Capture the cell that displays the provided text and extract its (X, Y) central coordinate. 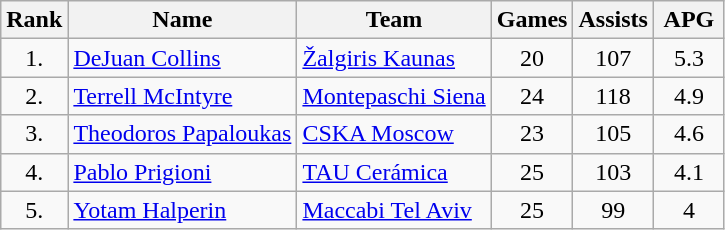
24 (532, 96)
99 (613, 210)
APG (688, 20)
DeJuan Collins (182, 58)
Name (182, 20)
Assists (613, 20)
5.3 (688, 58)
2. (34, 96)
4.6 (688, 134)
Games (532, 20)
Yotam Halperin (182, 210)
Maccabi Tel Aviv (394, 210)
4.9 (688, 96)
107 (613, 58)
20 (532, 58)
105 (613, 134)
4. (34, 172)
Montepaschi Siena (394, 96)
5. (34, 210)
CSKA Moscow (394, 134)
Theodoros Papaloukas (182, 134)
103 (613, 172)
Team (394, 20)
4.1 (688, 172)
4 (688, 210)
23 (532, 134)
Terrell McIntyre (182, 96)
118 (613, 96)
Žalgiris Kaunas (394, 58)
Pablo Prigioni (182, 172)
1. (34, 58)
3. (34, 134)
Rank (34, 20)
TAU Cerámica (394, 172)
